From the cell containing the given text, extract its center point as [x, y] coordinate. 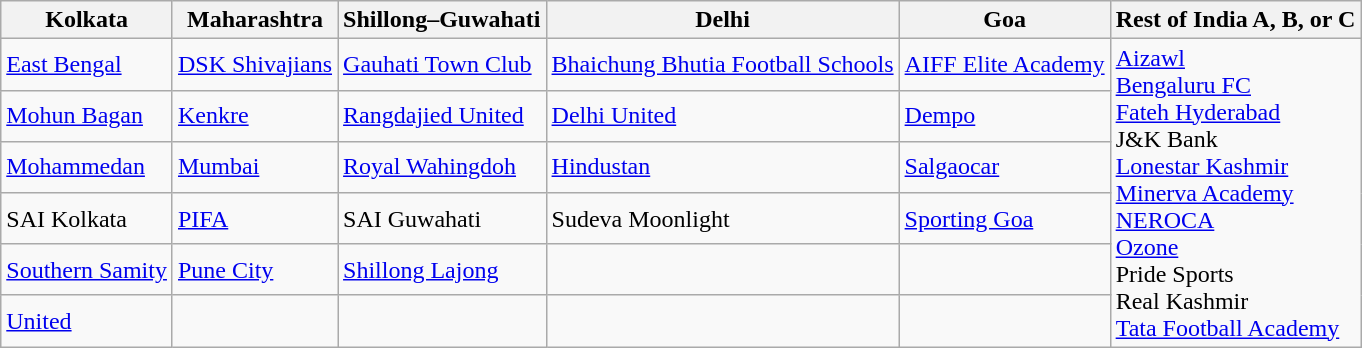
Goa [1004, 20]
United [87, 320]
AIFF Elite Academy [1004, 64]
SAI Guwahati [442, 218]
Royal Wahingdoh [442, 166]
AizawlBengaluru FCFateh HyderabadJ&K BankLonestar KashmirMinerva AcademyNEROCAOzonePride SportsReal KashmirTata Football Academy [1236, 193]
Dempo [1004, 116]
Gauhati Town Club [442, 64]
Rangdajied United [442, 116]
Hindustan [722, 166]
Kolkata [87, 20]
Delhi United [722, 116]
Maharashtra [254, 20]
Salgaocar [1004, 166]
Shillong Lajong [442, 270]
Pune City [254, 270]
Shillong–Guwahati [442, 20]
Southern Samity [87, 270]
Mohammedan [87, 166]
Sudeva Moonlight [722, 218]
Mohun Bagan [87, 116]
Sporting Goa [1004, 218]
Bhaichung Bhutia Football Schools [722, 64]
PIFA [254, 218]
Delhi [722, 20]
Mumbai [254, 166]
SAI Kolkata [87, 218]
East Bengal [87, 64]
DSK Shivajians [254, 64]
Rest of India A, B, or C [1236, 20]
Kenkre [254, 116]
